Output the [x, y] coordinate of the center of the cell containing the given text.  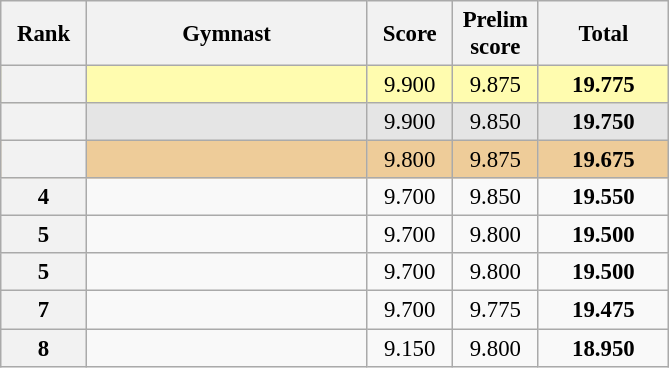
19.675 [604, 160]
8 [44, 348]
9.775 [496, 310]
19.750 [604, 122]
9.150 [410, 348]
7 [44, 310]
4 [44, 197]
18.950 [604, 348]
Gymnast [226, 34]
Score [410, 34]
19.550 [604, 197]
19.475 [604, 310]
Total [604, 34]
19.775 [604, 85]
Prelim score [496, 34]
Rank [44, 34]
